Identify which cell holds the provided text, then report its (X, Y) central coordinate. 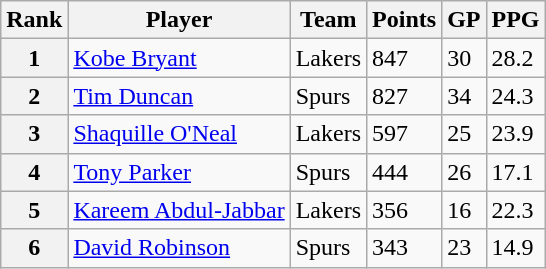
4 (34, 172)
24.3 (516, 96)
5 (34, 210)
22.3 (516, 210)
25 (464, 134)
Kareem Abdul-Jabbar (179, 210)
Kobe Bryant (179, 58)
6 (34, 248)
16 (464, 210)
597 (404, 134)
Team (328, 20)
23.9 (516, 134)
PPG (516, 20)
Tim Duncan (179, 96)
2 (34, 96)
28.2 (516, 58)
David Robinson (179, 248)
Points (404, 20)
356 (404, 210)
847 (404, 58)
Shaquille O'Neal (179, 134)
Tony Parker (179, 172)
26 (464, 172)
Rank (34, 20)
3 (34, 134)
827 (404, 96)
1 (34, 58)
444 (404, 172)
30 (464, 58)
343 (404, 248)
23 (464, 248)
34 (464, 96)
17.1 (516, 172)
14.9 (516, 248)
Player (179, 20)
GP (464, 20)
